Return the [x, y] coordinate for the center point of the cell that contains the specified text.  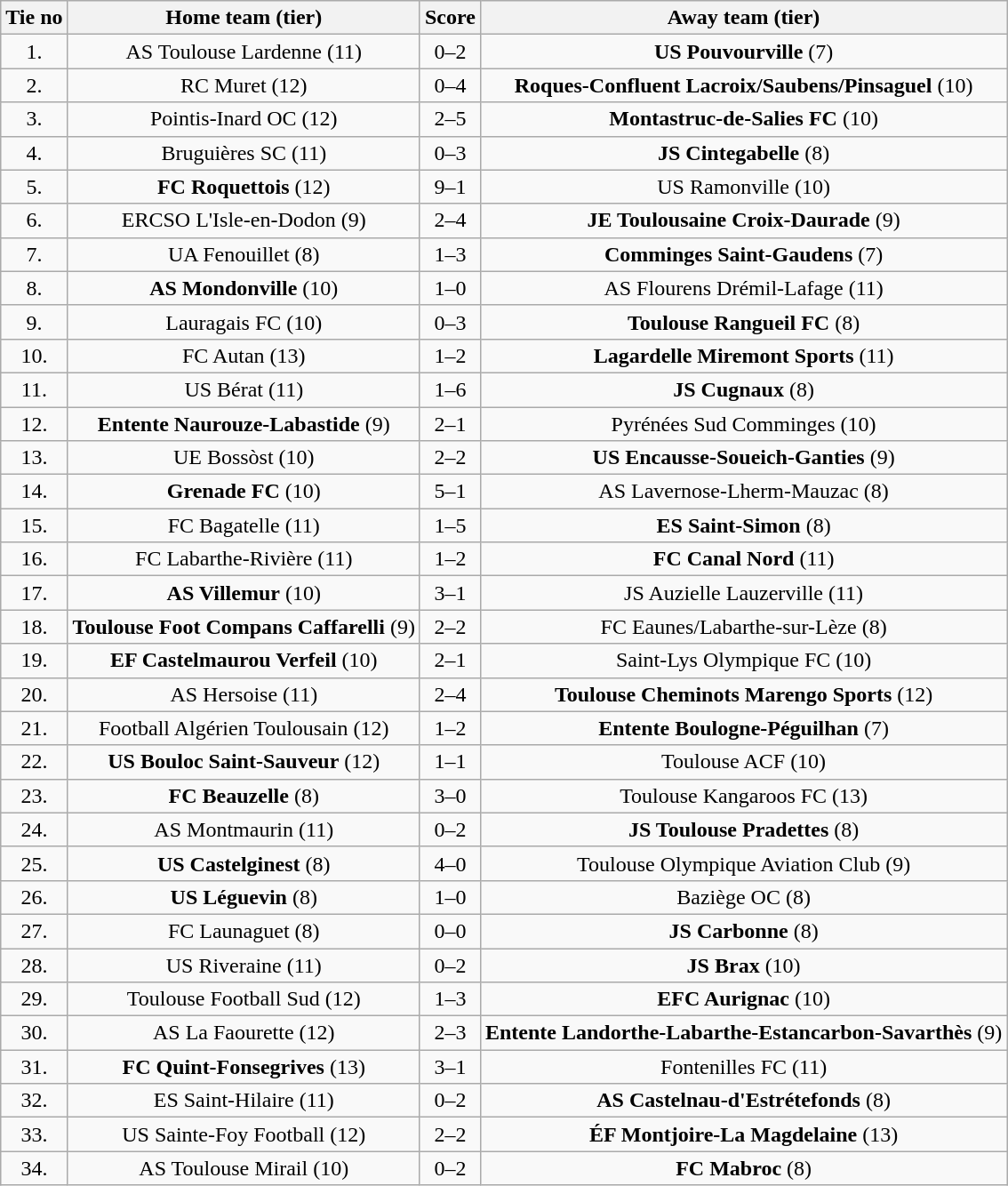
JE Toulousaine Croix-Daurade (9) [743, 220]
FC Bagatelle (11) [244, 525]
8. [34, 288]
Lagardelle Miremont Sports (11) [743, 356]
1–1 [450, 762]
JS Toulouse Pradettes (8) [743, 829]
9–1 [450, 187]
US Bérat (11) [244, 389]
17. [34, 593]
3. [34, 119]
4. [34, 153]
0–0 [450, 931]
0–4 [450, 85]
6. [34, 220]
12. [34, 424]
UA Fenouillet (8) [244, 254]
Football Algérien Toulousain (12) [244, 728]
ÉF Montjoire-La Magdelaine (13) [743, 1134]
5–1 [450, 492]
Pyrénées Sud Comminges (10) [743, 424]
27. [34, 931]
Tie no [34, 18]
JS Cugnaux (8) [743, 389]
JS Carbonne (8) [743, 931]
33. [34, 1134]
19. [34, 661]
RC Muret (12) [244, 85]
US Pouvourville (7) [743, 52]
10. [34, 356]
FC Launaguet (8) [244, 931]
18. [34, 627]
UE Bossòst (10) [244, 458]
AS Montmaurin (11) [244, 829]
1–6 [450, 389]
2–3 [450, 1033]
11. [34, 389]
Comminges Saint-Gaudens (7) [743, 254]
FC Autan (13) [244, 356]
Bruguières SC (11) [244, 153]
20. [34, 694]
Toulouse Kangaroos FC (13) [743, 796]
Baziège OC (8) [743, 897]
Home team (tier) [244, 18]
1. [34, 52]
FC Labarthe-Rivière (11) [244, 559]
Toulouse ACF (10) [743, 762]
AS Toulouse Mirail (10) [244, 1168]
AS Toulouse Lardenne (11) [244, 52]
Toulouse Olympique Aviation Club (9) [743, 863]
US Léguevin (8) [244, 897]
JS Cintegabelle (8) [743, 153]
30. [34, 1033]
Saint-Lys Olympique FC (10) [743, 661]
AS Hersoise (11) [244, 694]
FC Eaunes/Labarthe-sur-Lèze (8) [743, 627]
1–5 [450, 525]
5. [34, 187]
ERCSO L'Isle-en-Dodon (9) [244, 220]
AS Villemur (10) [244, 593]
EFC Aurignac (10) [743, 999]
US Ramonville (10) [743, 187]
FC Roquettois (12) [244, 187]
AS Castelnau-d'Estrétefonds (8) [743, 1101]
26. [34, 897]
16. [34, 559]
28. [34, 965]
Entente Naurouze-Labastide (9) [244, 424]
Roques-Confluent Lacroix/Saubens/Pinsaguel (10) [743, 85]
US Encausse-Soueich-Ganties (9) [743, 458]
Entente Boulogne-Péguilhan (7) [743, 728]
23. [34, 796]
AS Lavernose-Lherm-Mauzac (8) [743, 492]
14. [34, 492]
2. [34, 85]
ES Saint-Hilaire (11) [244, 1101]
FC Beauzelle (8) [244, 796]
32. [34, 1101]
34. [34, 1168]
FC Quint-Fonsegrives (13) [244, 1067]
31. [34, 1067]
2–5 [450, 119]
AS La Faourette (12) [244, 1033]
Score [450, 18]
3–0 [450, 796]
7. [34, 254]
Fontenilles FC (11) [743, 1067]
9. [34, 322]
Away team (tier) [743, 18]
Entente Landorthe-Labarthe-Estancarbon-Savarthès (9) [743, 1033]
Lauragais FC (10) [244, 322]
25. [34, 863]
4–0 [450, 863]
US Bouloc Saint-Sauveur (12) [244, 762]
FC Canal Nord (11) [743, 559]
21. [34, 728]
22. [34, 762]
AS Flourens Drémil-Lafage (11) [743, 288]
US Sainte-Foy Football (12) [244, 1134]
FC Mabroc (8) [743, 1168]
Toulouse Foot Compans Caffarelli (9) [244, 627]
29. [34, 999]
13. [34, 458]
JS Brax (10) [743, 965]
JS Auzielle Lauzerville (11) [743, 593]
AS Mondonville (10) [244, 288]
Toulouse Football Sud (12) [244, 999]
Grenade FC (10) [244, 492]
Montastruc-de-Salies FC (10) [743, 119]
US Riveraine (11) [244, 965]
EF Castelmaurou Verfeil (10) [244, 661]
Toulouse Rangueil FC (8) [743, 322]
Toulouse Cheminots Marengo Sports (12) [743, 694]
24. [34, 829]
Pointis-Inard OC (12) [244, 119]
US Castelginest (8) [244, 863]
15. [34, 525]
ES Saint-Simon (8) [743, 525]
